Return the (x, y) coordinate for the center point of the cell that contains the specified text.  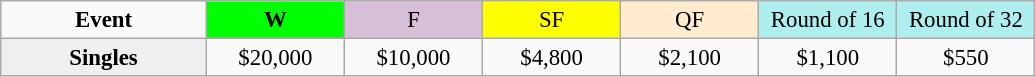
W (275, 20)
$1,100 (828, 58)
QF (690, 20)
$2,100 (690, 58)
Singles (104, 58)
$10,000 (413, 58)
F (413, 20)
$550 (966, 58)
Round of 32 (966, 20)
Event (104, 20)
$4,800 (552, 58)
SF (552, 20)
Round of 16 (828, 20)
$20,000 (275, 58)
